Return (X, Y) of the center of cell containing provided text 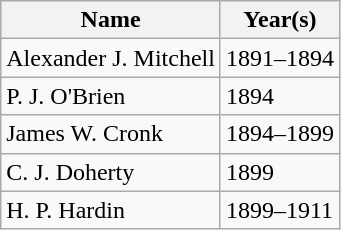
C. J. Doherty (111, 172)
Name (111, 20)
P. J. O'Brien (111, 96)
1894 (280, 96)
H. P. Hardin (111, 210)
1899 (280, 172)
James W. Cronk (111, 134)
Alexander J. Mitchell (111, 58)
Year(s) (280, 20)
1899–1911 (280, 210)
1891–1894 (280, 58)
1894–1899 (280, 134)
